Search for the cell housing the specified text and yield its [x, y] center coordinate. 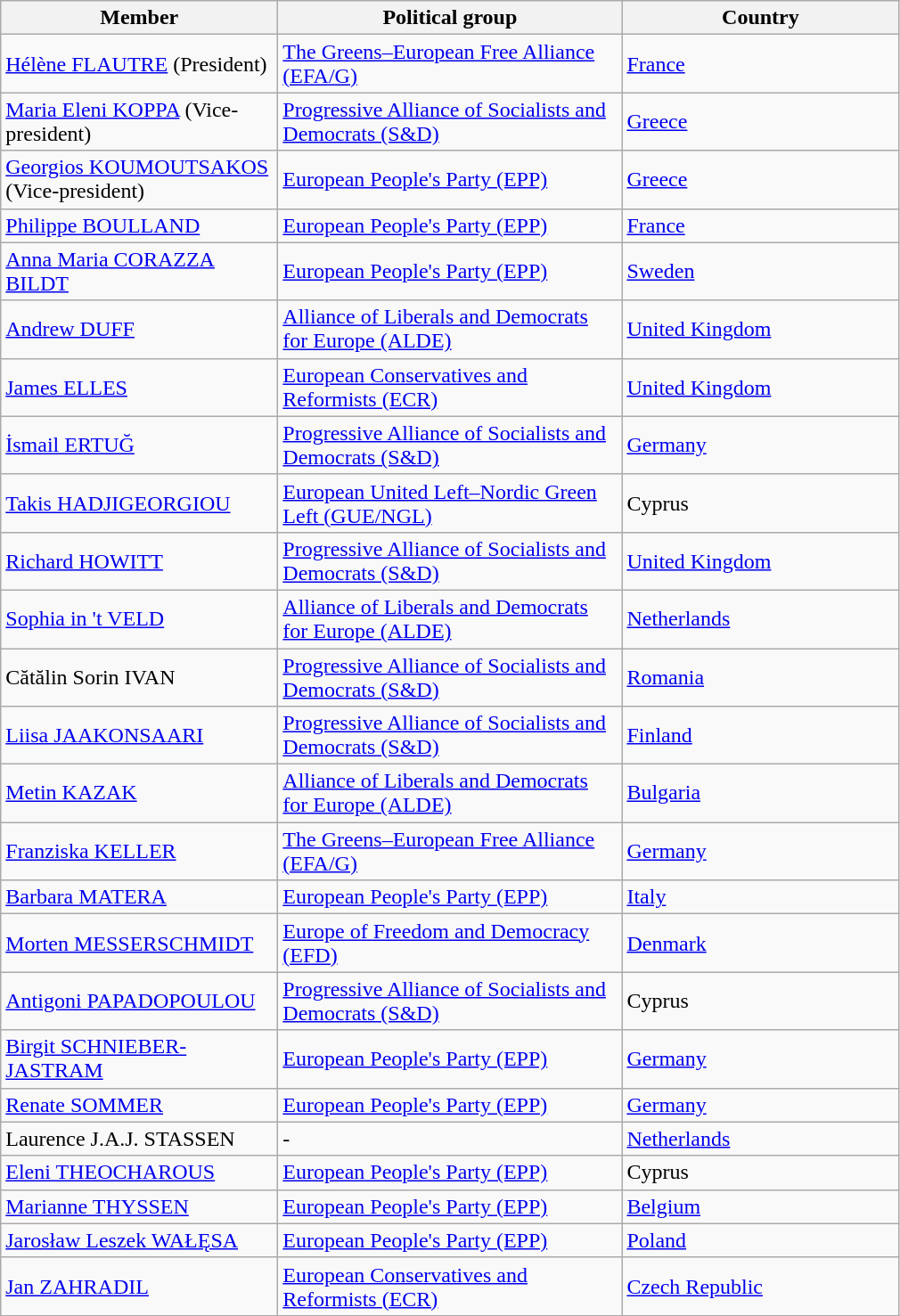
Andrew DUFF [139, 330]
Marianne THYSSEN [139, 1206]
Metin KAZAK [139, 793]
Richard HOWITT [139, 561]
Morten MESSERSCHMIDT [139, 943]
Finland [761, 736]
Liisa JAAKONSAARI [139, 736]
Philippe BOULLAND [139, 225]
Czech Republic [761, 1287]
Political group [450, 18]
Maria Eleni KOPPA (Vice-president) [139, 121]
Cătălin Sorin IVAN [139, 677]
Jarosław Leszek WAŁĘSA [139, 1240]
Poland [761, 1240]
Anna Maria CORAZZA BILDT [139, 271]
Antigoni PAPADOPOULOU [139, 1001]
Romania [761, 677]
Georgios KOUMOUTSAKOS (Vice-president) [139, 180]
Laurence J.A.J. STASSEN [139, 1139]
Franziska KELLER [139, 852]
Birgit SCHNIEBER-JASTRAM [139, 1059]
Takis HADJIGEORGIOU [139, 503]
Barbara MATERA [139, 897]
European United Left–Nordic Green Left (GUE/NGL) [450, 503]
Bulgaria [761, 793]
Europe of Freedom and Democracy (EFD) [450, 943]
- [450, 1139]
Eleni THEOCHAROUS [139, 1173]
Member [139, 18]
Belgium [761, 1206]
Sophia in 't VELD [139, 618]
Denmark [761, 943]
Hélène FLAUTRE (President) [139, 64]
Country [761, 18]
Renate SOMMER [139, 1105]
Sweden [761, 271]
James ELLES [139, 387]
Jan ZAHRADIL [139, 1287]
İsmail ERTUĞ [139, 445]
Italy [761, 897]
